Identify which cell holds the provided text, then report its [X, Y] central coordinate. 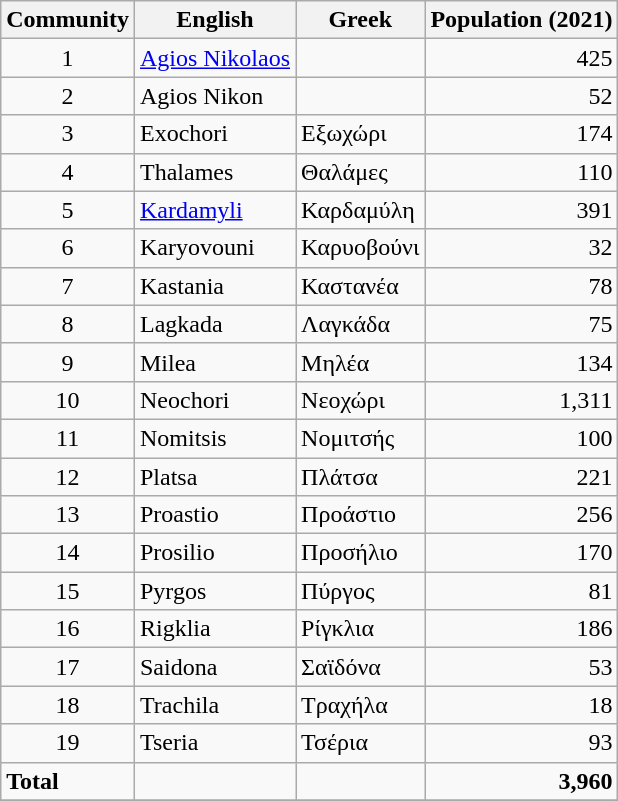
Agios Nikolaos [214, 58]
Proastio [214, 515]
Πλάτσα [360, 477]
Karyovouni [214, 248]
174 [522, 134]
9 [68, 362]
Τραχήλα [360, 705]
11 [68, 438]
Kardamyli [214, 210]
Saidona [214, 667]
Ρίγκλια [360, 629]
100 [522, 438]
Population (2021) [522, 20]
Μηλέα [360, 362]
Agios Nikon [214, 96]
3,960 [522, 781]
Trachila [214, 705]
Greek [360, 20]
Kastania [214, 286]
32 [522, 248]
425 [522, 58]
Exochori [214, 134]
186 [522, 629]
110 [522, 172]
10 [68, 400]
1,311 [522, 400]
Νομιτσής [360, 438]
2 [68, 96]
Προάστιο [360, 515]
Milea [214, 362]
Thalames [214, 172]
221 [522, 477]
Θαλάμες [360, 172]
17 [68, 667]
Nomitsis [214, 438]
134 [522, 362]
6 [68, 248]
Total [68, 781]
Προσήλιο [360, 553]
75 [522, 324]
Εξωχώρι [360, 134]
81 [522, 591]
7 [68, 286]
Lagkada [214, 324]
19 [68, 743]
Platsa [214, 477]
Rigklia [214, 629]
4 [68, 172]
Καστανέα [360, 286]
256 [522, 515]
1 [68, 58]
Σαϊδόνα [360, 667]
14 [68, 553]
16 [68, 629]
53 [522, 667]
93 [522, 743]
Πύργος [360, 591]
Καρυοβούνι [360, 248]
Νεοχώρι [360, 400]
Τσέρια [360, 743]
170 [522, 553]
13 [68, 515]
Prosilio [214, 553]
3 [68, 134]
15 [68, 591]
12 [68, 477]
5 [68, 210]
Pyrgos [214, 591]
8 [68, 324]
52 [522, 96]
Tseria [214, 743]
Community [68, 20]
78 [522, 286]
Καρδαμύλη [360, 210]
Neochori [214, 400]
English [214, 20]
Λαγκάδα [360, 324]
391 [522, 210]
